Output the [x, y] coordinate of the center of the cell containing the given text.  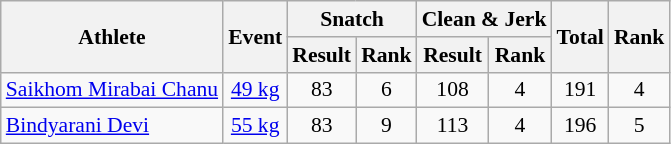
113 [453, 126]
Snatch [352, 19]
Event [255, 36]
Bindyarani Devi [112, 126]
Saikhom Mirabai Chanu [112, 90]
55 kg [255, 126]
Athlete [112, 36]
5 [640, 126]
Total [580, 36]
6 [386, 90]
108 [453, 90]
9 [386, 126]
196 [580, 126]
191 [580, 90]
49 kg [255, 90]
Clean & Jerk [484, 19]
